Detect which cell encompasses the target text, then output its [x, y] center coordinate. 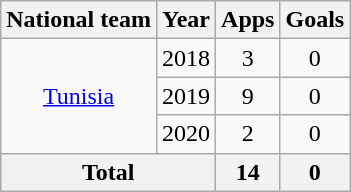
2 [248, 134]
Total [108, 172]
National team [79, 20]
Apps [248, 20]
14 [248, 172]
2020 [186, 134]
2018 [186, 58]
3 [248, 58]
Tunisia [79, 96]
Goals [315, 20]
9 [248, 96]
Year [186, 20]
2019 [186, 96]
